Locate the cell with the specified text and output its [X, Y] center coordinate. 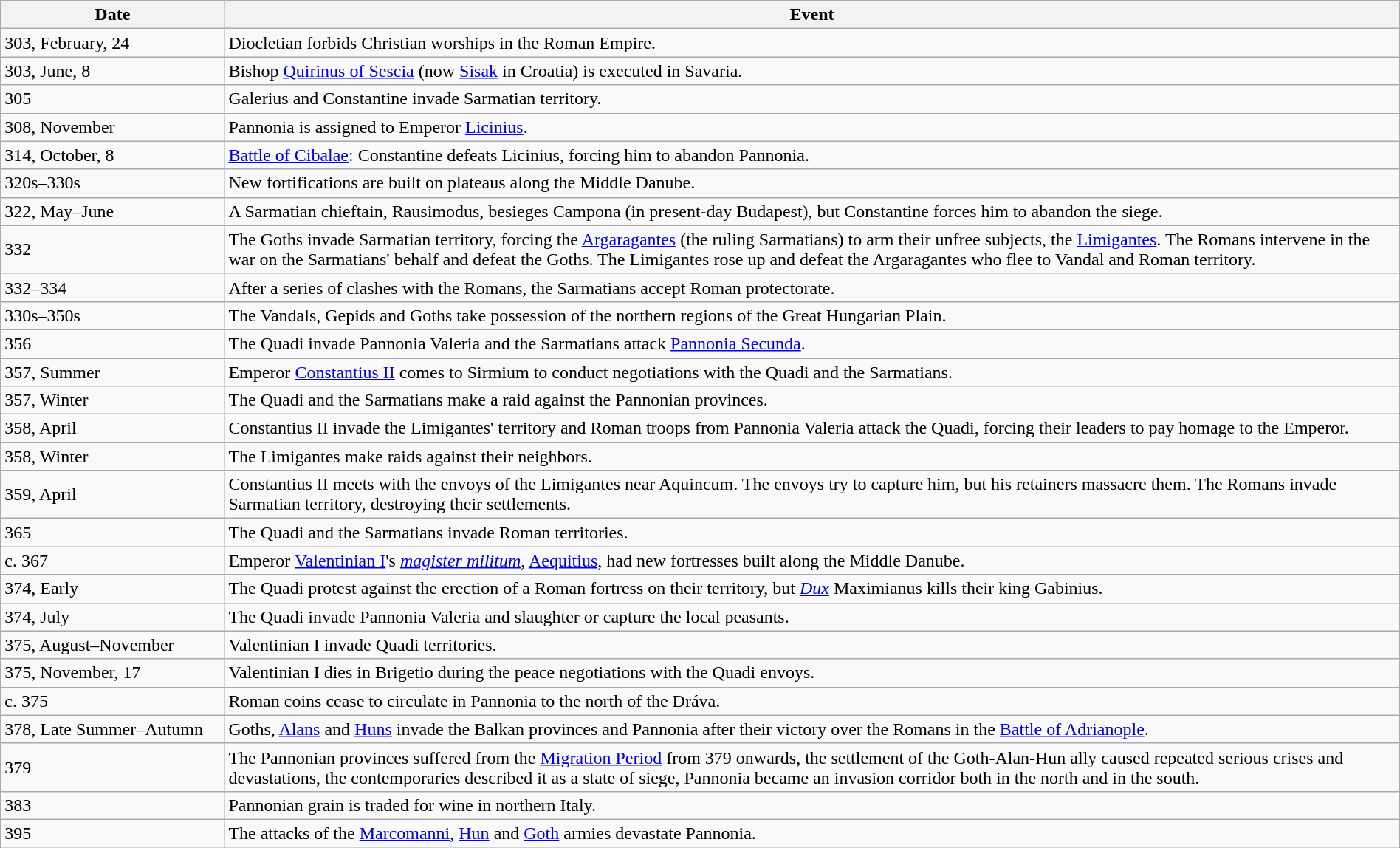
305 [112, 99]
The Quadi and the Sarmatians invade Roman territories. [812, 533]
Galerius and Constantine invade Sarmatian territory. [812, 99]
314, October, 8 [112, 155]
Roman coins cease to circulate in Pannonia to the north of the Dráva. [812, 701]
383 [112, 805]
The Quadi invade Pannonia Valeria and the Sarmatians attack Pannonia Secunda. [812, 343]
Pannonian grain is traded for wine in northern Italy. [812, 805]
374, Early [112, 589]
Goths, Alans and Huns invade the Balkan provinces and Pannonia after their victory over the Romans in the Battle of Adrianople. [812, 729]
320s–330s [112, 183]
308, November [112, 127]
332–334 [112, 287]
374, July [112, 617]
332 [112, 250]
330s–350s [112, 315]
379 [112, 767]
A Sarmatian chieftain, Rausimodus, besieges Campona (in present-day Budapest), but Constantine forces him to abandon the siege. [812, 211]
Emperor Valentinian I's magister militum, Aequitius, had new fortresses built along the Middle Danube. [812, 561]
c. 367 [112, 561]
378, Late Summer–Autumn [112, 729]
375, August–November [112, 645]
After a series of clashes with the Romans, the Sarmatians accept Roman protectorate. [812, 287]
The Vandals, Gepids and Goths take possession of the northern regions of the Great Hungarian Plain. [812, 315]
375, November, 17 [112, 673]
357, Summer [112, 372]
359, April [112, 495]
c. 375 [112, 701]
Date [112, 15]
Valentinian I dies in Brigetio during the peace negotiations with the Quadi envoys. [812, 673]
The Quadi protest against the erection of a Roman fortress on their territory, but Dux Maximianus kills their king Gabinius. [812, 589]
303, June, 8 [112, 71]
Pannonia is assigned to Emperor Licinius. [812, 127]
365 [112, 533]
The attacks of the Marcomanni, Hun and Goth armies devastate Pannonia. [812, 833]
Bishop Quirinus of Sescia (now Sisak in Croatia) is executed in Savaria. [812, 71]
357, Winter [112, 400]
Battle of Cibalae: Constantine defeats Licinius, forcing him to abandon Pannonia. [812, 155]
The Quadi and the Sarmatians make a raid against the Pannonian provinces. [812, 400]
356 [112, 343]
Event [812, 15]
322, May–June [112, 211]
303, February, 24 [112, 43]
Valentinian I invade Quadi territories. [812, 645]
The Limigantes make raids against their neighbors. [812, 457]
395 [112, 833]
358, April [112, 428]
Emperor Constantius II comes to Sirmium to conduct negotiations with the Quadi and the Sarmatians. [812, 372]
Diocletian forbids Christian worships in the Roman Empire. [812, 43]
The Quadi invade Pannonia Valeria and slaughter or capture the local peasants. [812, 617]
358, Winter [112, 457]
New fortifications are built on plateaus along the Middle Danube. [812, 183]
